Return the (x, y) coordinate for the center point of the cell that contains the specified text.  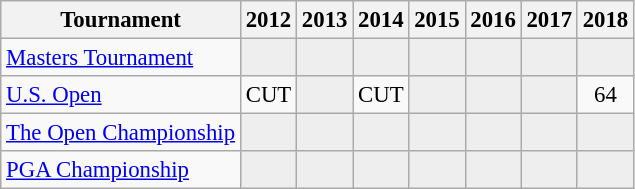
Tournament (121, 20)
2013 (325, 20)
2012 (268, 20)
2016 (493, 20)
2018 (605, 20)
U.S. Open (121, 95)
The Open Championship (121, 133)
2017 (549, 20)
2015 (437, 20)
64 (605, 95)
Masters Tournament (121, 58)
2014 (381, 20)
PGA Championship (121, 170)
